Detect which cell encompasses the target text, then output its (X, Y) center coordinate. 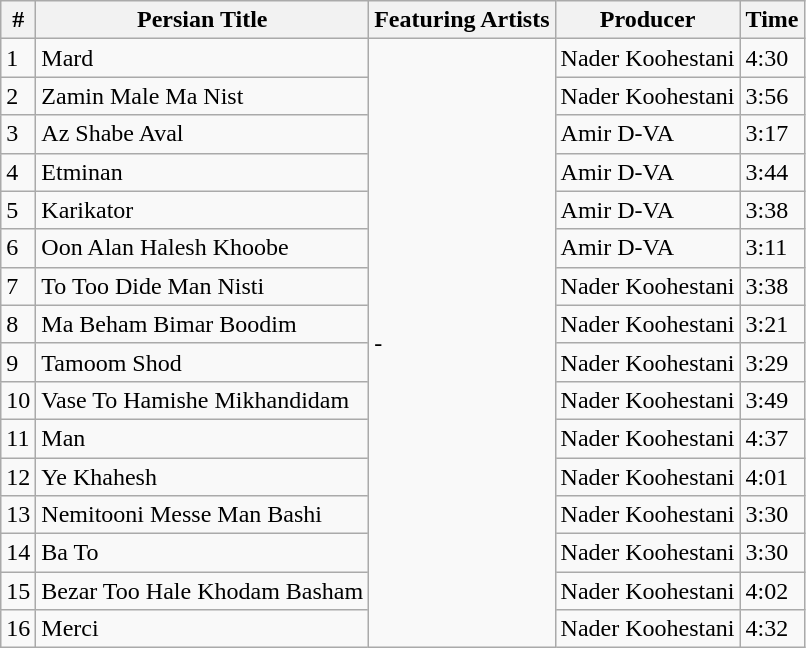
Ma Beham Bimar Boodim (202, 324)
12 (18, 477)
- (462, 344)
3:44 (772, 172)
Az Shabe Aval (202, 134)
10 (18, 400)
Oon Alan Halesh Khoobe (202, 248)
6 (18, 248)
3:21 (772, 324)
Etminan (202, 172)
4:02 (772, 591)
Producer (648, 20)
8 (18, 324)
3:49 (772, 400)
16 (18, 629)
4:37 (772, 438)
14 (18, 553)
15 (18, 591)
1 (18, 58)
Persian Title (202, 20)
3:11 (772, 248)
Vase To Hamishe Mikhandidam (202, 400)
13 (18, 515)
9 (18, 362)
Ye Khahesh (202, 477)
Nemitooni Messe Man Bashi (202, 515)
To Too Dide Man Nisti (202, 286)
Time (772, 20)
5 (18, 210)
4:32 (772, 629)
Man (202, 438)
Featuring Artists (462, 20)
# (18, 20)
11 (18, 438)
Zamin Male Ma Nist (202, 96)
Karikator (202, 210)
2 (18, 96)
4:30 (772, 58)
Bezar Too Hale Khodam Basham (202, 591)
4 (18, 172)
7 (18, 286)
3:29 (772, 362)
3:56 (772, 96)
4:01 (772, 477)
Ba To (202, 553)
3:17 (772, 134)
Merci (202, 629)
Tamoom Shod (202, 362)
3 (18, 134)
Mard (202, 58)
